Capture the cell that displays the provided text and extract its [X, Y] central coordinate. 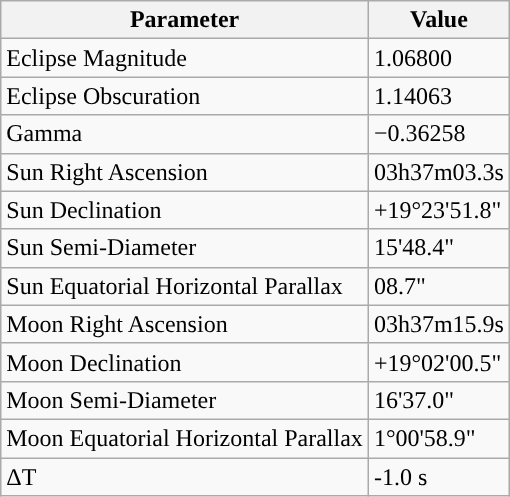
Sun Equatorial Horizontal Parallax [185, 286]
16'37.0" [438, 400]
ΔT [185, 477]
1.14063 [438, 96]
Moon Equatorial Horizontal Parallax [185, 438]
Moon Right Ascension [185, 324]
Sun Right Ascension [185, 172]
Moon Semi-Diameter [185, 400]
Moon Declination [185, 362]
1°00'58.9" [438, 438]
+19°02'00.5" [438, 362]
03h37m15.9s [438, 324]
Value [438, 20]
15'48.4" [438, 248]
03h37m03.3s [438, 172]
Gamma [185, 134]
-1.0 s [438, 477]
08.7" [438, 286]
Parameter [185, 20]
1.06800 [438, 58]
Sun Semi-Diameter [185, 248]
Eclipse Magnitude [185, 58]
Eclipse Obscuration [185, 96]
+19°23'51.8" [438, 210]
Sun Declination [185, 210]
−0.36258 [438, 134]
